Capture the cell that displays the provided text and extract its (X, Y) central coordinate. 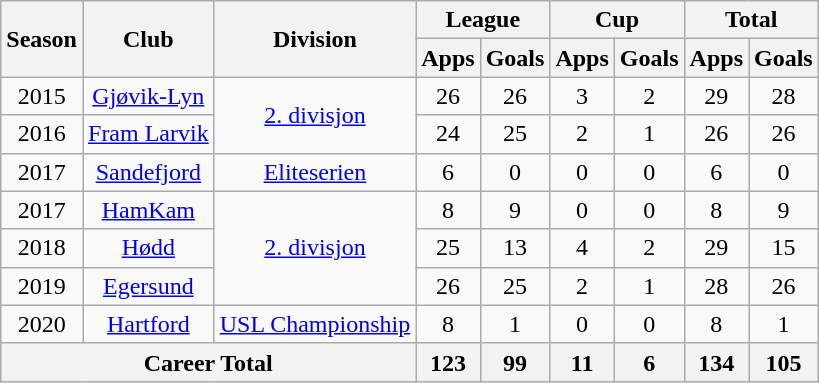
134 (716, 362)
Egersund (148, 286)
League (483, 20)
USL Championship (315, 324)
123 (448, 362)
2015 (42, 96)
Gjøvik-Lyn (148, 96)
Hødd (148, 248)
4 (582, 248)
Career Total (208, 362)
Hartford (148, 324)
Eliteserien (315, 172)
HamKam (148, 210)
11 (582, 362)
Division (315, 39)
Fram Larvik (148, 134)
2020 (42, 324)
99 (515, 362)
Total (751, 20)
105 (783, 362)
13 (515, 248)
2016 (42, 134)
Cup (617, 20)
24 (448, 134)
2019 (42, 286)
Sandefjord (148, 172)
Season (42, 39)
2018 (42, 248)
Club (148, 39)
15 (783, 248)
3 (582, 96)
